Search for the cell housing the specified text and yield its [X, Y] center coordinate. 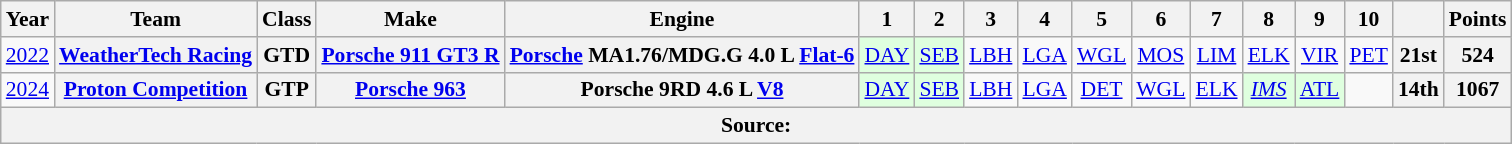
PET [1368, 55]
8 [1269, 19]
7 [1216, 19]
Points [1478, 19]
21st [1418, 55]
Make [410, 19]
IMS [1269, 90]
9 [1320, 19]
Engine [682, 19]
DET [1102, 90]
VIR [1320, 55]
4 [1044, 19]
524 [1478, 55]
GTP [286, 90]
2024 [28, 90]
Porsche 963 [410, 90]
10 [1368, 19]
14th [1418, 90]
WeatherTech Racing [156, 55]
Porsche 911 GT3 R [410, 55]
Class [286, 19]
Porsche 9RD 4.6 L V8 [682, 90]
1 [886, 19]
GTD [286, 55]
MOS [1160, 55]
Year [28, 19]
Source: [756, 126]
5 [1102, 19]
Proton Competition [156, 90]
LIM [1216, 55]
3 [990, 19]
Team [156, 19]
Porsche MA1.76/MDG.G 4.0 L Flat-6 [682, 55]
2 [939, 19]
1067 [1478, 90]
2022 [28, 55]
6 [1160, 19]
ATL [1320, 90]
